Pinpoint the cell where the given text exists, returning its (X, Y) midpoint coordinate. 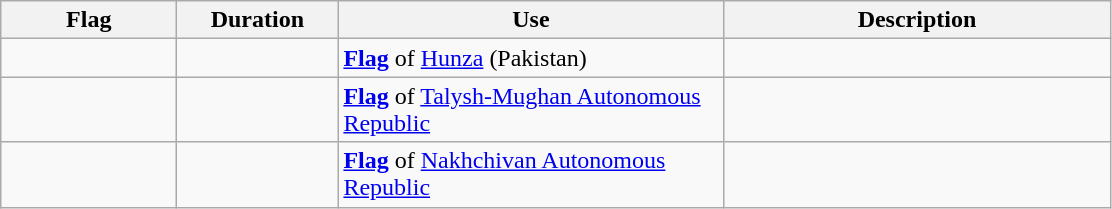
Description (917, 20)
Flag of Hunza (Pakistan) (531, 58)
Flag of Nakhchivan Autonomous Republic (531, 174)
Use (531, 20)
Duration (258, 20)
Flag (89, 20)
Flag of Talysh-Mughan Autonomous Republic (531, 110)
